Identify which cell holds the provided text, then report its [X, Y] central coordinate. 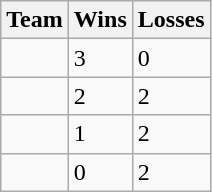
3 [100, 58]
Team [35, 20]
Wins [100, 20]
Losses [171, 20]
1 [100, 134]
